Output the [X, Y] coordinate of the center of the cell containing the given text.  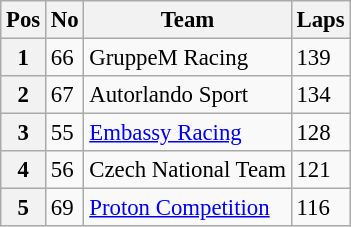
56 [65, 170]
Embassy Racing [188, 133]
1 [24, 58]
55 [65, 133]
Pos [24, 20]
Laps [320, 20]
3 [24, 133]
GruppeM Racing [188, 58]
Team [188, 20]
Proton Competition [188, 208]
69 [65, 208]
Czech National Team [188, 170]
5 [24, 208]
139 [320, 58]
No [65, 20]
67 [65, 95]
66 [65, 58]
2 [24, 95]
116 [320, 208]
121 [320, 170]
134 [320, 95]
4 [24, 170]
128 [320, 133]
Autorlando Sport [188, 95]
